Pinpoint the cell where the given text exists, returning its [X, Y] midpoint coordinate. 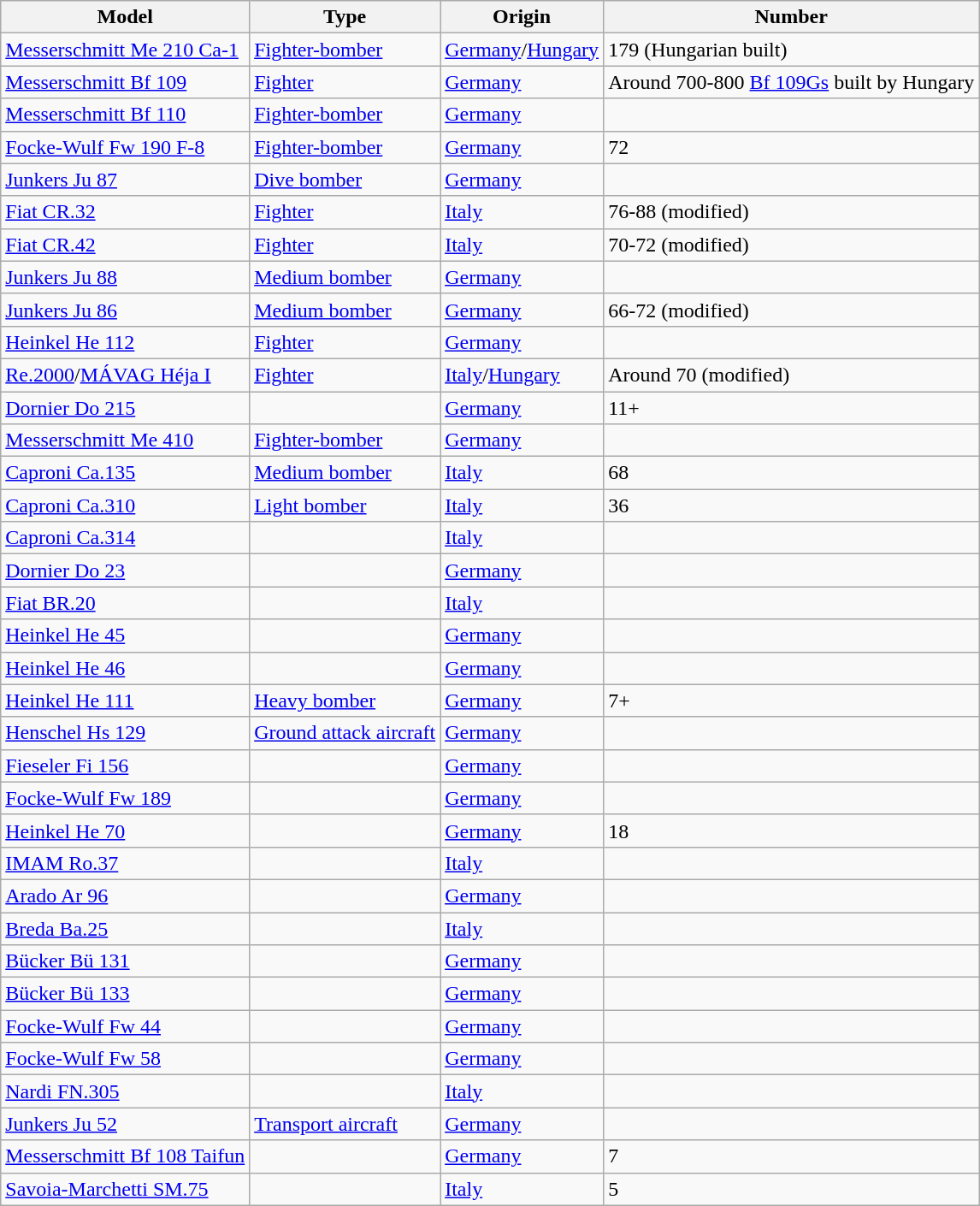
Focke-Wulf Fw 190 F-8 [125, 147]
Fiat CR.32 [125, 212]
Heinkel He 70 [125, 831]
Messerschmitt Me 210 Ca-1 [125, 50]
Fieseler Fi 156 [125, 766]
36 [792, 505]
Number [792, 17]
7+ [792, 701]
Savoia-Marchetti SM.75 [125, 1189]
Germany/Hungary [522, 50]
Henschel Hs 129 [125, 733]
Origin [522, 17]
Caproni Ca.310 [125, 505]
Caproni Ca.135 [125, 473]
7 [792, 1156]
Re.2000/MÁVAG Héja I [125, 375]
Heinkel He 45 [125, 636]
Fiat BR.20 [125, 603]
179 (Hungarian built) [792, 50]
Arado Ar 96 [125, 896]
72 [792, 147]
IMAM Ro.37 [125, 863]
Junkers Ju 87 [125, 180]
Bücker Bü 133 [125, 994]
Around 700-800 Bf 109Gs built by Hungary [792, 82]
Breda Ba.25 [125, 928]
Focke-Wulf Fw 58 [125, 1059]
Around 70 (modified) [792, 375]
Transport aircraft [345, 1124]
66-72 (modified) [792, 310]
Junkers Ju 88 [125, 277]
68 [792, 473]
Junkers Ju 86 [125, 310]
70-72 (modified) [792, 245]
Dive bomber [345, 180]
Messerschmitt Bf 110 [125, 115]
Nardi FN.305 [125, 1091]
Heinkel He 111 [125, 701]
Italy/Hungary [522, 375]
Messerschmitt Bf 109 [125, 82]
11+ [792, 408]
Model [125, 17]
Messerschmitt Me 410 [125, 440]
Ground attack aircraft [345, 733]
Heavy bomber [345, 701]
Dornier Do 23 [125, 570]
Heinkel He 112 [125, 342]
Fiat CR.42 [125, 245]
18 [792, 831]
76-88 (modified) [792, 212]
Focke-Wulf Fw 189 [125, 798]
Light bomber [345, 505]
Type [345, 17]
Junkers Ju 52 [125, 1124]
Focke-Wulf Fw 44 [125, 1026]
Messerschmitt Bf 108 Taifun [125, 1156]
Bücker Bü 131 [125, 961]
5 [792, 1189]
Heinkel He 46 [125, 668]
Caproni Ca.314 [125, 538]
Dornier Do 215 [125, 408]
